Return (x, y) of the center of cell containing provided text 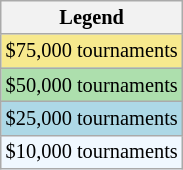
$25,000 tournaments (92, 118)
$10,000 tournaments (92, 152)
Legend (92, 17)
$50,000 tournaments (92, 85)
$75,000 tournaments (92, 51)
